Search for the cell housing the specified text and yield its [x, y] center coordinate. 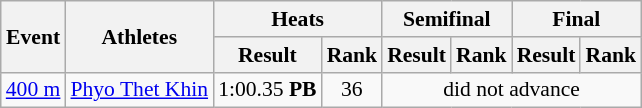
Heats [298, 19]
1:00.35 PB [267, 90]
Athletes [139, 36]
did not advance [512, 90]
Event [34, 36]
Phyo Thet Khin [139, 90]
400 m [34, 90]
36 [352, 90]
Final [576, 19]
Semifinal [446, 19]
